Find where the given text appears and provide that cell's center as (x, y) coordinate. 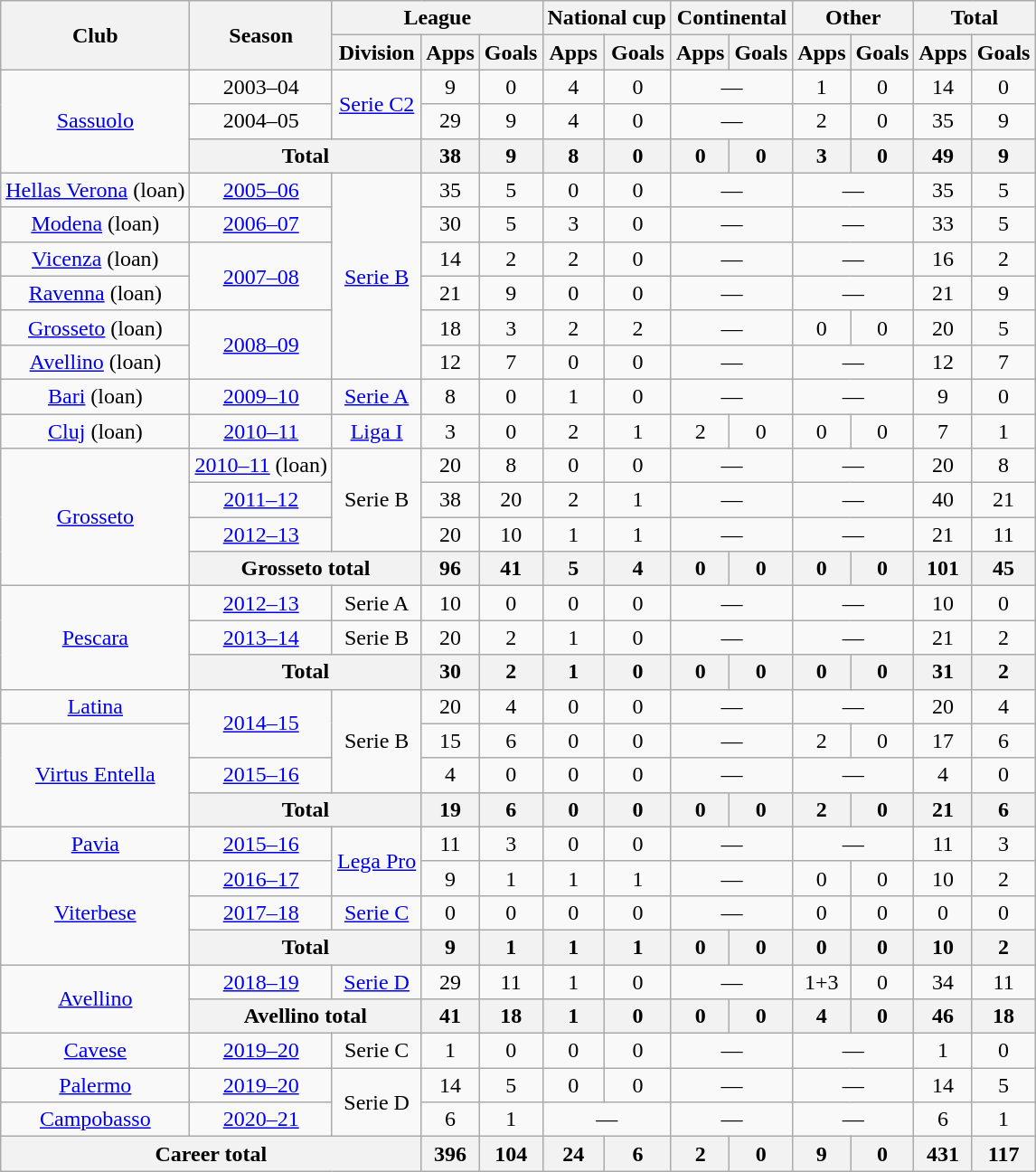
Avellino total (306, 1016)
Latina (96, 706)
Campobasso (96, 1120)
Club (96, 35)
2006–07 (260, 224)
24 (573, 1154)
2004–05 (260, 121)
Hellas Verona (loan) (96, 190)
National cup (607, 18)
League (438, 18)
46 (943, 1016)
2010–11 (260, 431)
96 (450, 569)
Grosseto (96, 517)
Pavia (96, 844)
Cluj (loan) (96, 431)
1+3 (822, 981)
2007–08 (260, 276)
Grosseto total (306, 569)
Career total (212, 1154)
Modena (loan) (96, 224)
Avellino (96, 998)
Bari (loan) (96, 396)
Sassuolo (96, 121)
19 (450, 809)
16 (943, 259)
Season (260, 35)
2008–09 (260, 345)
49 (943, 156)
396 (450, 1154)
2005–06 (260, 190)
17 (943, 741)
Liga I (376, 431)
Palermo (96, 1085)
Avellino (loan) (96, 362)
Cavese (96, 1051)
33 (943, 224)
2009–10 (260, 396)
Lega Pro (376, 861)
104 (511, 1154)
2020–21 (260, 1120)
31 (943, 672)
Vicenza (loan) (96, 259)
431 (943, 1154)
Serie C2 (376, 104)
34 (943, 981)
117 (1003, 1154)
Virtus Entella (96, 775)
Grosseto (loan) (96, 327)
Viterbese (96, 912)
Other (853, 18)
2010–11 (loan) (260, 466)
2014–15 (260, 723)
2013–14 (260, 638)
Continental (731, 18)
2017–18 (260, 912)
Division (376, 52)
2018–19 (260, 981)
15 (450, 741)
Ravenna (loan) (96, 293)
Pescara (96, 638)
101 (943, 569)
45 (1003, 569)
40 (943, 500)
2003–04 (260, 87)
2016–17 (260, 878)
2011–12 (260, 500)
